Scan for the cell matching the given text and deliver its [x, y] coordinate at center. 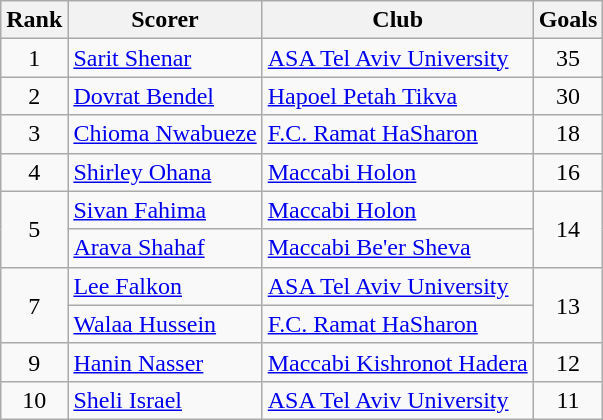
Hapoel Petah Tikva [398, 96]
9 [34, 362]
Chioma Nwabueze [165, 134]
16 [568, 172]
1 [34, 58]
5 [34, 229]
Walaa Hussein [165, 324]
10 [34, 400]
Scorer [165, 20]
14 [568, 229]
35 [568, 58]
12 [568, 362]
Maccabi Be'er Sheva [398, 248]
11 [568, 400]
Maccabi Kishronot Hadera [398, 362]
7 [34, 305]
Sivan Fahima [165, 210]
30 [568, 96]
Club [398, 20]
Lee Falkon [165, 286]
Sheli Israel [165, 400]
Rank [34, 20]
4 [34, 172]
3 [34, 134]
Dovrat Bendel [165, 96]
Shirley Ohana [165, 172]
Sarit Shenar [165, 58]
13 [568, 305]
Goals [568, 20]
Arava Shahaf [165, 248]
Hanin Nasser [165, 362]
2 [34, 96]
18 [568, 134]
